Search for the cell housing the specified text and yield its [x, y] center coordinate. 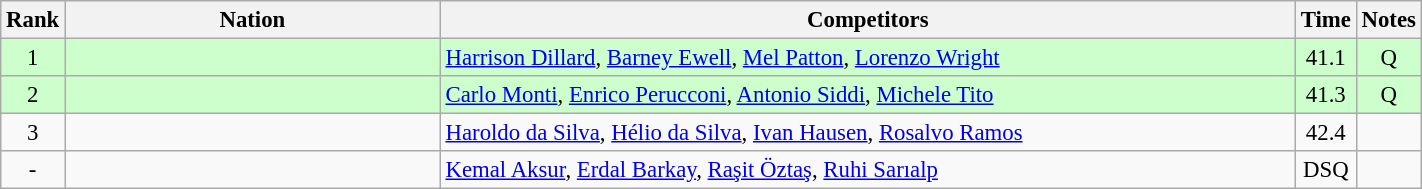
Harrison Dillard, Barney Ewell, Mel Patton, Lorenzo Wright [868, 58]
1 [33, 58]
Time [1326, 20]
Rank [33, 20]
3 [33, 133]
DSQ [1326, 170]
Haroldo da Silva, Hélio da Silva, Ivan Hausen, Rosalvo Ramos [868, 133]
Carlo Monti, Enrico Perucconi, Antonio Siddi, Michele Tito [868, 95]
41.1 [1326, 58]
Nation [253, 20]
42.4 [1326, 133]
2 [33, 95]
- [33, 170]
Kemal Aksur, Erdal Barkay, Raşit Öztaş, Ruhi Sarıalp [868, 170]
41.3 [1326, 95]
Competitors [868, 20]
Notes [1388, 20]
